Output the (X, Y) coordinate of the center of the cell containing the given text.  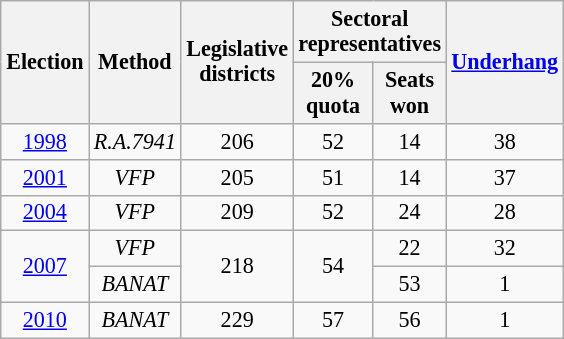
2004 (45, 213)
Underhang (504, 62)
205 (237, 177)
Seats won (410, 92)
32 (504, 249)
24 (410, 213)
54 (333, 267)
51 (333, 177)
37 (504, 177)
2010 (45, 320)
53 (410, 285)
Election (45, 62)
56 (410, 320)
Legislative districts (237, 62)
209 (237, 213)
206 (237, 141)
20% quota (333, 92)
1998 (45, 141)
229 (237, 320)
57 (333, 320)
218 (237, 267)
R.A.7941 (135, 141)
Sectoral representatives (370, 32)
28 (504, 213)
22 (410, 249)
38 (504, 141)
Method (135, 62)
2007 (45, 267)
2001 (45, 177)
